Search for the cell housing the specified text and yield its [x, y] center coordinate. 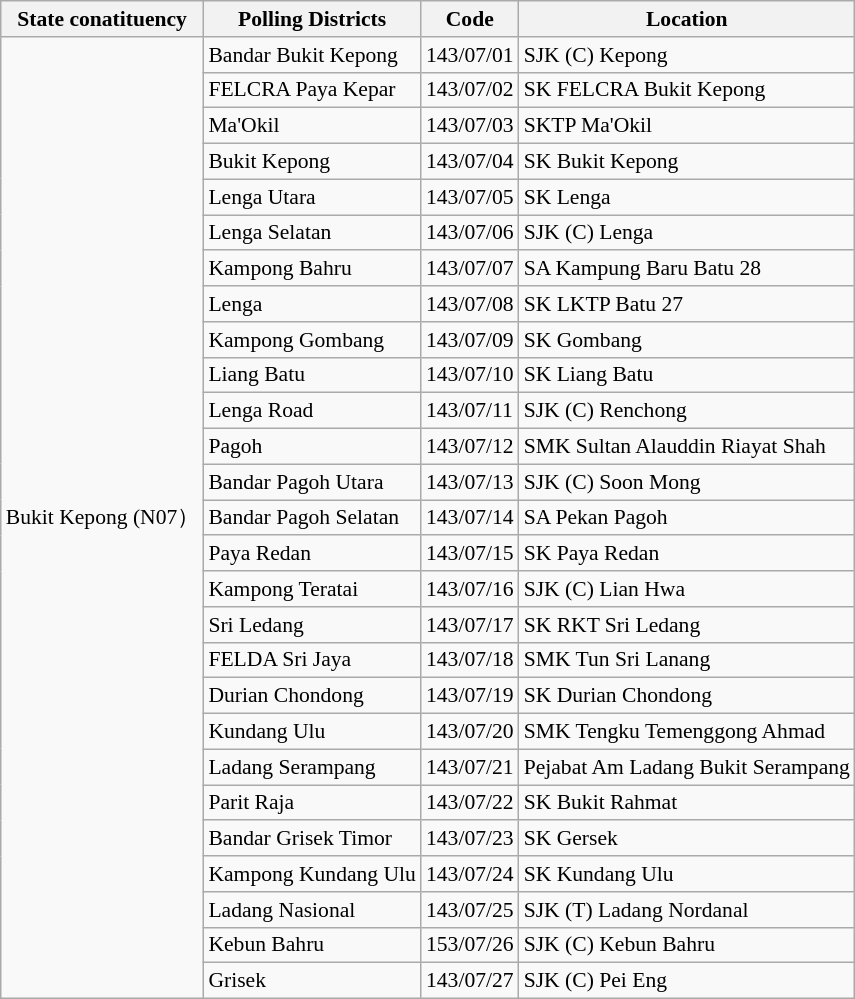
Lenga [312, 304]
SK Durian Chondong [687, 696]
SMK Tengku Temenggong Ahmad [687, 732]
Kundang Ulu [312, 732]
SJK (C) Lian Hwa [687, 589]
143/07/22 [470, 803]
143/07/10 [470, 375]
SJK (C) Renchong [687, 411]
Kebun Bahru [312, 945]
Kampong Kundang Ulu [312, 874]
143/07/09 [470, 340]
Bukit Kepong [312, 162]
SJK (C) Kebun Bahru [687, 945]
FELCRA Paya Kepar [312, 90]
SK Lenga [687, 197]
143/07/13 [470, 482]
143/07/07 [470, 269]
143/07/21 [470, 767]
Ladang Nasional [312, 910]
SK Bukit Rahmat [687, 803]
SJK (C) Pei Eng [687, 981]
143/07/03 [470, 126]
Bandar Bukit Kepong [312, 55]
143/07/17 [470, 625]
143/07/18 [470, 660]
Kampong Bahru [312, 269]
143/07/20 [470, 732]
SK FELCRA Bukit Kepong [687, 90]
143/07/06 [470, 233]
SA Kampung Baru Batu 28 [687, 269]
Bandar Grisek Timor [312, 839]
SK Bukit Kepong [687, 162]
Pagoh [312, 447]
143/07/04 [470, 162]
143/07/24 [470, 874]
SK Paya Redan [687, 554]
143/07/16 [470, 589]
SJK (C) Lenga [687, 233]
Kampong Teratai [312, 589]
SMK Tun Sri Lanang [687, 660]
SKTP Ma'Okil [687, 126]
State conatituency [102, 19]
Grisek [312, 981]
Bandar Pagoh Utara [312, 482]
SK RKT Sri Ledang [687, 625]
Location [687, 19]
Kampong Gombang [312, 340]
SK LKTP Batu 27 [687, 304]
Pejabat Am Ladang Bukit Serampang [687, 767]
143/07/11 [470, 411]
Paya Redan [312, 554]
Liang Batu [312, 375]
Lenga Selatan [312, 233]
143/07/14 [470, 518]
143/07/01 [470, 55]
Lenga Road [312, 411]
Sri Ledang [312, 625]
143/07/12 [470, 447]
153/07/26 [470, 945]
Code [470, 19]
143/07/25 [470, 910]
SJK (C) Kepong [687, 55]
Polling Districts [312, 19]
Lenga Utara [312, 197]
SK Liang Batu [687, 375]
Bandar Pagoh Selatan [312, 518]
Parit Raja [312, 803]
SJK (T) Ladang Nordanal [687, 910]
143/07/15 [470, 554]
SK Gersek [687, 839]
FELDA Sri Jaya [312, 660]
SK Gombang [687, 340]
143/07/05 [470, 197]
Ma'Okil [312, 126]
Durian Chondong [312, 696]
SK Kundang Ulu [687, 874]
SJK (C) Soon Mong [687, 482]
143/07/02 [470, 90]
143/07/27 [470, 981]
SMK Sultan Alauddin Riayat Shah [687, 447]
143/07/19 [470, 696]
143/07/23 [470, 839]
SA Pekan Pagoh [687, 518]
Bukit Kepong (N07） [102, 518]
Ladang Serampang [312, 767]
143/07/08 [470, 304]
